Scan for the cell matching the given text and deliver its [X, Y] coordinate at center. 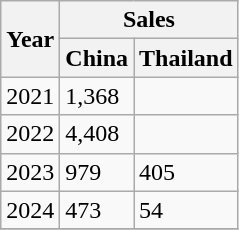
Thailand [186, 58]
54 [186, 210]
2021 [30, 96]
473 [97, 210]
979 [97, 172]
1,368 [97, 96]
2022 [30, 134]
Sales [149, 20]
China [97, 58]
2024 [30, 210]
2023 [30, 172]
Year [30, 39]
405 [186, 172]
4,408 [97, 134]
